Extract the [X, Y] coordinate from the center of the cell holding the provided text.  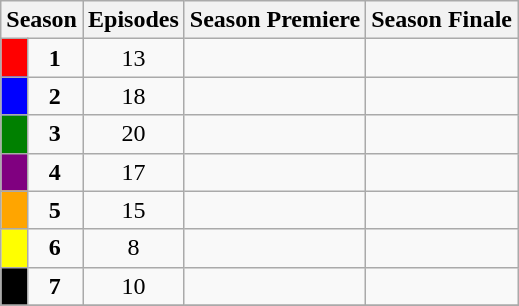
7 [54, 286]
13 [133, 58]
Season Finale [442, 20]
20 [133, 134]
5 [54, 210]
18 [133, 96]
15 [133, 210]
1 [54, 58]
Season [42, 20]
6 [54, 248]
17 [133, 172]
Episodes [133, 20]
4 [54, 172]
10 [133, 286]
3 [54, 134]
2 [54, 96]
8 [133, 248]
Season Premiere [274, 20]
